Determine the (X, Y) coordinate at the center of the cell enclosing the given text.  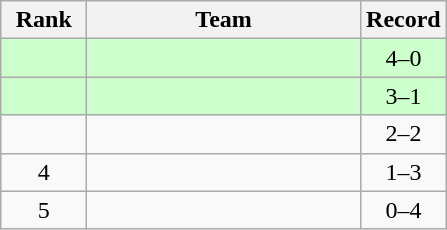
Team (224, 20)
0–4 (403, 210)
1–3 (403, 172)
Record (403, 20)
4–0 (403, 58)
5 (44, 210)
3–1 (403, 96)
4 (44, 172)
Rank (44, 20)
2–2 (403, 134)
